Pinpoint the cell where the given text exists, returning its [x, y] midpoint coordinate. 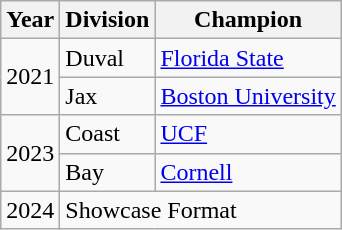
Boston University [248, 96]
2023 [30, 153]
Showcase Format [200, 210]
Bay [108, 172]
Duval [108, 58]
UCF [248, 134]
Jax [108, 96]
Cornell [248, 172]
Champion [248, 20]
2021 [30, 77]
Year [30, 20]
Florida State [248, 58]
2024 [30, 210]
Division [108, 20]
Coast [108, 134]
